Identify which cell holds the provided text, then report its (X, Y) central coordinate. 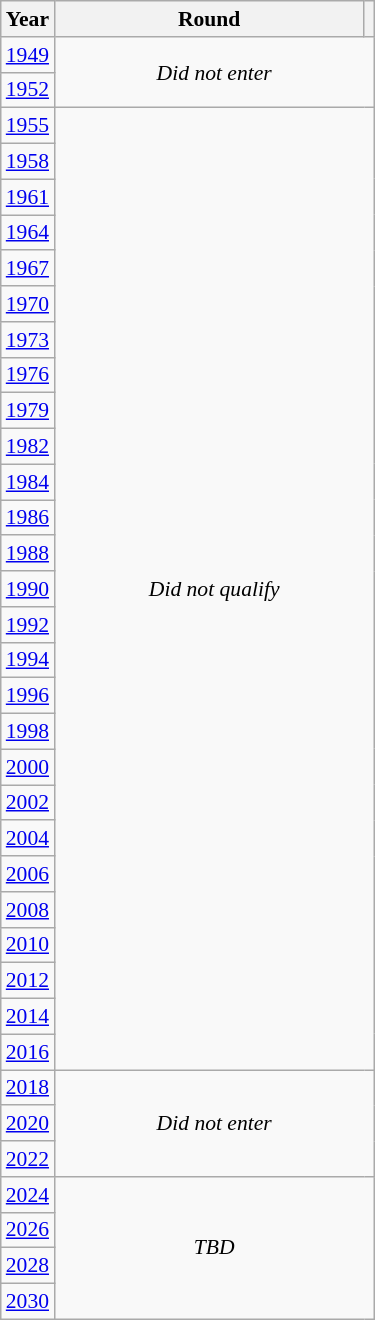
1979 (28, 411)
1952 (28, 90)
1988 (28, 554)
TBD (214, 1248)
2028 (28, 1266)
1949 (28, 55)
2006 (28, 874)
Year (28, 19)
1976 (28, 375)
2008 (28, 910)
2026 (28, 1230)
2000 (28, 767)
Round (209, 19)
1984 (28, 482)
2022 (28, 1159)
1964 (28, 233)
1955 (28, 126)
1992 (28, 625)
Did not qualify (214, 589)
2024 (28, 1195)
2018 (28, 1088)
2012 (28, 981)
2004 (28, 839)
1967 (28, 269)
1996 (28, 696)
1986 (28, 518)
1973 (28, 340)
2002 (28, 803)
2014 (28, 1017)
1982 (28, 447)
2010 (28, 945)
1998 (28, 732)
2020 (28, 1124)
2030 (28, 1302)
1970 (28, 304)
1961 (28, 197)
2016 (28, 1052)
1958 (28, 162)
1994 (28, 660)
1990 (28, 589)
